Return (x, y) of the center of cell containing provided text 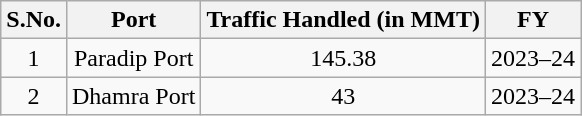
Port (133, 20)
Paradip Port (133, 58)
2 (34, 96)
FY (532, 20)
Traffic Handled (in MMT) (344, 20)
43 (344, 96)
Dhamra Port (133, 96)
145.38 (344, 58)
S.No. (34, 20)
1 (34, 58)
